Extract the (X, Y) coordinate from the center of the cell holding the provided text.  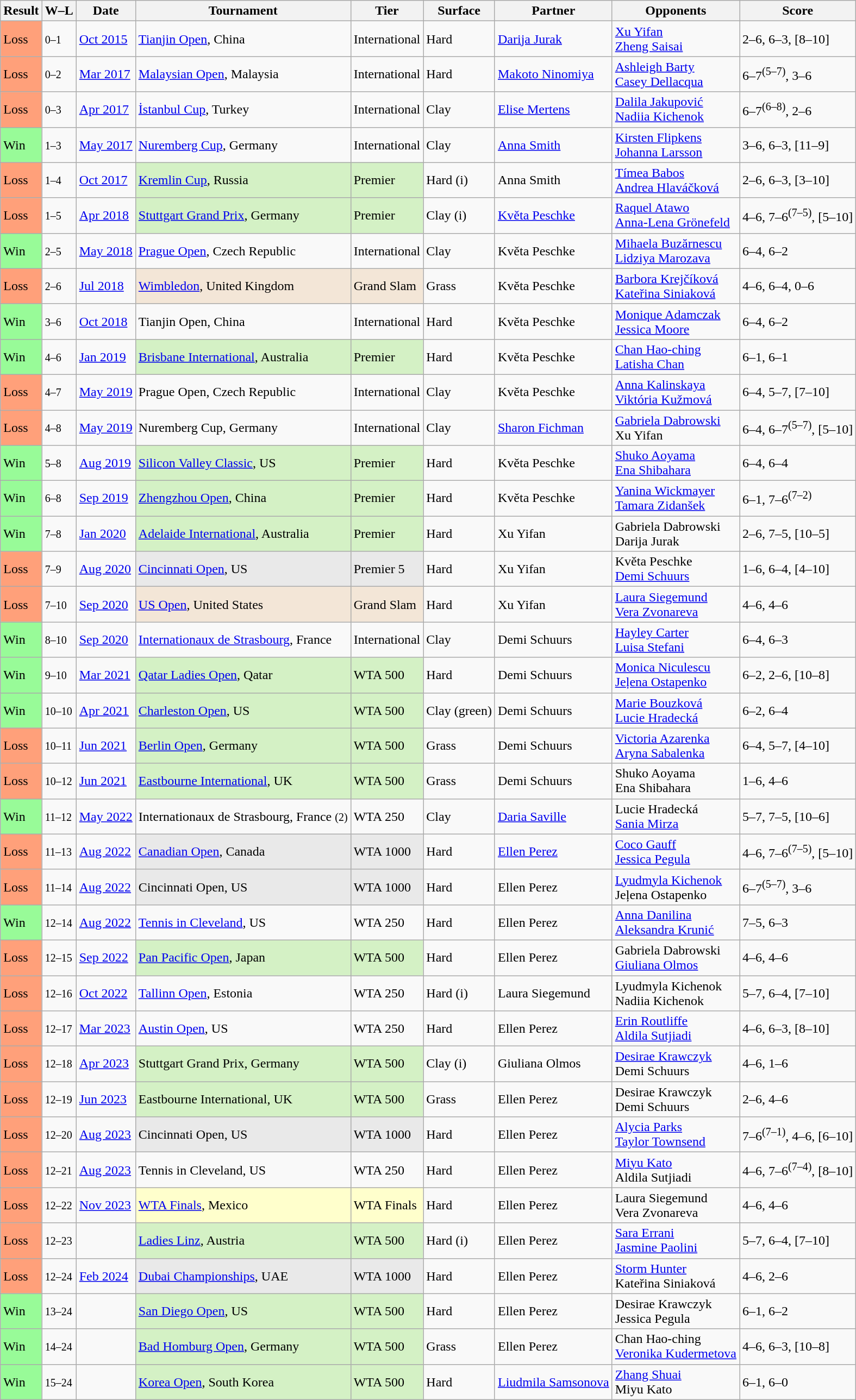
3–6, 6–3, [11–9] (798, 145)
6–4, 6–7(5–7), [5–10] (798, 427)
Dubai Championships, UAE (243, 1276)
4–6, 1–6 (798, 1064)
Internationaux de Strasbourg, France (2) (243, 816)
Date (105, 11)
12–15 (59, 957)
0–1 (59, 39)
12–16 (59, 993)
6–1, 6–0 (798, 1382)
Darija Jurak (553, 39)
4–7 (59, 392)
Chan Hao-ching Veronika Kudermetova (676, 1346)
Sharon Fichman (553, 427)
Oct 2022 (105, 993)
Silicon Valley Classic, US (243, 463)
Apr 2021 (105, 711)
4–6 (59, 356)
Barbora Krejčíková Kateřina Siniaková (676, 286)
Berlin Open, Germany (243, 745)
Oct 2018 (105, 322)
12–21 (59, 1170)
1–4 (59, 180)
Květa Peschke Demi Schuurs (676, 569)
May 2017 (105, 145)
1–3 (59, 145)
Liudmila Samsonova (553, 1382)
5–7, 7–5, [10–6] (798, 816)
Austin Open, US (243, 1029)
Nov 2023 (105, 1205)
Victoria Azarenka Aryna Sabalenka (676, 745)
Desirae Krawczyk Jessica Pegula (676, 1311)
11–13 (59, 852)
12–24 (59, 1276)
4–8 (59, 427)
Anna Kalinskaya Viktória Kužmová (676, 392)
4–6, 6–3, [10–8] (798, 1346)
12–23 (59, 1241)
6–4, 6–4 (798, 463)
Jul 2018 (105, 286)
Tallinn Open, Estonia (243, 993)
Bad Homburg Open, Germany (243, 1346)
10–12 (59, 781)
Sep 2019 (105, 499)
6–4, 6–3 (798, 640)
İstanbul Cup, Turkey (243, 110)
Monica Niculescu Jeļena Ostapenko (676, 675)
12–18 (59, 1064)
Jan 2020 (105, 533)
Pan Pacific Open, Japan (243, 957)
Storm Hunter Kateřina Siniaková (676, 1276)
7–10 (59, 604)
Xu Yifan Zheng Saisai (676, 39)
Wimbledon, United Kingdom (243, 286)
Mihaela Buzărnescu Lidziya Marozava (676, 251)
2–6 (59, 286)
W–L (59, 11)
Tournament (243, 11)
Monique Adamczak Jessica Moore (676, 322)
Kirsten Flipkens Johanna Larsson (676, 145)
0–2 (59, 74)
13–24 (59, 1311)
Opponents (676, 11)
Anna Danilina Aleksandra Krunić (676, 922)
Raquel Atawo Anna-Lena Grönefeld (676, 215)
3–6 (59, 322)
Daria Saville (553, 816)
5–8 (59, 463)
7–8 (59, 533)
12–17 (59, 1029)
6–8 (59, 499)
Internationaux de Strasbourg, France (243, 640)
Adelaide International, Australia (243, 533)
Makoto Ninomiya (553, 74)
Yanina Wickmayer Tamara Zidanšek (676, 499)
US Open, United States (243, 604)
May 2022 (105, 816)
12–20 (59, 1134)
Jan 2019 (105, 356)
Charleston Open, US (243, 711)
12–19 (59, 1100)
Clay (green) (459, 711)
8–10 (59, 640)
2–6, 4–6 (798, 1100)
WTA Finals (387, 1205)
0–3 (59, 110)
Premier 5 (387, 569)
Partner (553, 11)
Mar 2017 (105, 74)
Oct 2015 (105, 39)
Mar 2023 (105, 1029)
6–4, 5–7, [7–10] (798, 392)
Jun 2023 (105, 1100)
Brisbane International, Australia (243, 356)
4–6, 6–3, [8–10] (798, 1029)
Laura Siegemund (553, 993)
Dalila Jakupović Nadiia Kichenok (676, 110)
6–7(6–8), 2–6 (798, 110)
Tier (387, 11)
4–6, 7–6(7–4), [8–10] (798, 1170)
Hayley Carter Luisa Stefani (676, 640)
Malaysian Open, Malaysia (243, 74)
Ashleigh Barty Casey Dellacqua (676, 74)
1–6, 4–6 (798, 781)
Chan Hao-ching Latisha Chan (676, 356)
Aug 2020 (105, 569)
2–6, 6–3, [3–10] (798, 180)
Zhang Shuai Miyu Kato (676, 1382)
9–10 (59, 675)
11–12 (59, 816)
Miyu Kato Aldila Sutjiadi (676, 1170)
Lyudmyla Kichenok Nadiia Kichenok (676, 993)
2–6, 6–3, [8–10] (798, 39)
2–5 (59, 251)
7–9 (59, 569)
2–6, 7–5, [10–5] (798, 533)
Oct 2017 (105, 180)
11–14 (59, 887)
Elise Mertens (553, 110)
Sep 2022 (105, 957)
14–24 (59, 1346)
Kremlin Cup, Russia (243, 180)
Alycia Parks Taylor Townsend (676, 1134)
10–11 (59, 745)
San Diego Open, US (243, 1311)
Qatar Ladies Open, Qatar (243, 675)
Result (21, 11)
15–24 (59, 1382)
Zhengzhou Open, China (243, 499)
Canadian Open, Canada (243, 852)
Gabriela Dabrowski Xu Yifan (676, 427)
Surface (459, 11)
Mar 2021 (105, 675)
Apr 2018 (105, 215)
WTA Finals, Mexico (243, 1205)
Feb 2024 (105, 1276)
1–5 (59, 215)
1–6, 6–4, [4–10] (798, 569)
6–1, 7–6(7–2) (798, 499)
10–10 (59, 711)
Score (798, 11)
6–2, 2–6, [10–8] (798, 675)
Giuliana Olmos (553, 1064)
4–6, 6–4, 0–6 (798, 286)
Ladies Linz, Austria (243, 1241)
Tímea Babos Andrea Hlaváčková (676, 180)
Lucie Hradecká Sania Mirza (676, 816)
12–22 (59, 1205)
4–6, 2–6 (798, 1276)
Coco Gauff Jessica Pegula (676, 852)
6–1, 6–2 (798, 1311)
Gabriela Dabrowski Giuliana Olmos (676, 957)
Sara Errani Jasmine Paolini (676, 1241)
Gabriela Dabrowski Darija Jurak (676, 533)
Aug 2019 (105, 463)
7–6(7–1), 4–6, [6–10] (798, 1134)
7–5, 6–3 (798, 922)
6–2, 6–4 (798, 711)
Apr 2017 (105, 110)
6–4, 5–7, [4–10] (798, 745)
6–1, 6–1 (798, 356)
May 2018 (105, 251)
Korea Open, South Korea (243, 1382)
Marie Bouzková Lucie Hradecká (676, 711)
12–14 (59, 922)
Erin Routliffe Aldila Sutjiadi (676, 1029)
Lyudmyla Kichenok Jeļena Ostapenko (676, 887)
Apr 2023 (105, 1064)
